Determine the (x, y) coordinate at the center of the cell enclosing the given text.  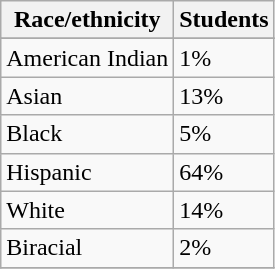
White (88, 210)
Asian (88, 96)
American Indian (88, 58)
13% (224, 96)
Race/ethnicity (88, 20)
Biracial (88, 248)
64% (224, 172)
1% (224, 58)
5% (224, 134)
14% (224, 210)
Hispanic (88, 172)
2% (224, 248)
Black (88, 134)
Students (224, 20)
